From the cell containing the given text, extract its center point as [X, Y] coordinate. 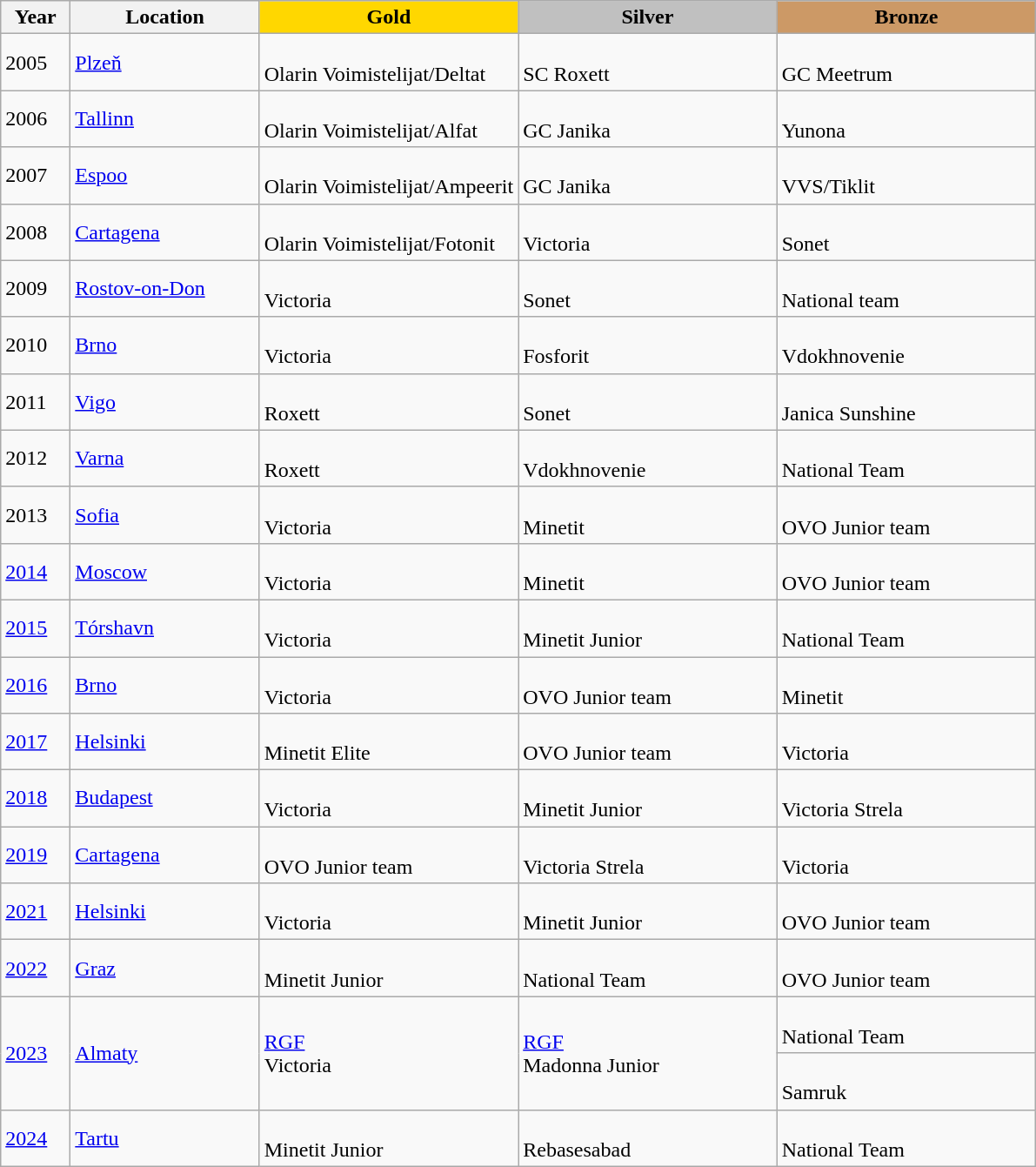
Janica Sunshine [906, 402]
2011 [36, 402]
Gold [388, 17]
RGFMadonna Junior [647, 1053]
Budapest [165, 799]
Vigo [165, 402]
Olarin Voimistelijat/Alfat [388, 118]
Bronze [906, 17]
Silver [647, 17]
Olarin Voimistelijat/Fotonit [388, 231]
Fosforit [647, 345]
Rebasesabad [647, 1138]
2016 [36, 684]
2013 [36, 515]
Rostov-on-Don [165, 289]
2024 [36, 1138]
Tartu [165, 1138]
Samruk [906, 1081]
2009 [36, 289]
Tórshavn [165, 628]
2014 [36, 571]
Minetit Elite [388, 741]
Olarin Voimistelijat/Ampeerit [388, 176]
2019 [36, 855]
Tallinn [165, 118]
2008 [36, 231]
Plzeň [165, 63]
2005 [36, 63]
2017 [36, 741]
Sofia [165, 515]
Moscow [165, 571]
2007 [36, 176]
2012 [36, 458]
Almaty [165, 1053]
National team [906, 289]
Varna [165, 458]
GC Meetrum [906, 63]
SC Roxett [647, 63]
RGFVictoria [388, 1053]
Olarin Voimistelijat/Deltat [388, 63]
2010 [36, 345]
2021 [36, 912]
Location [165, 17]
VVS/Tiklit [906, 176]
Year [36, 17]
2022 [36, 968]
Graz [165, 968]
2006 [36, 118]
Espoo [165, 176]
Yunona [906, 118]
2023 [36, 1053]
2015 [36, 628]
2018 [36, 799]
